Output the (x, y) coordinate of the center of the cell containing the given text.  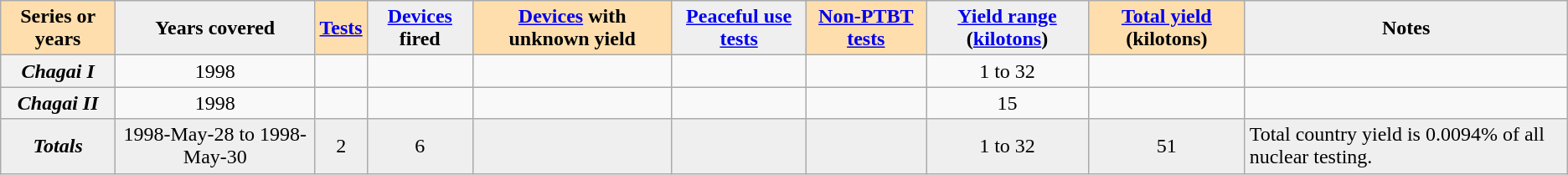
6 (420, 146)
Years covered (215, 28)
Peaceful use tests (739, 28)
Chagai II (59, 103)
Total country yield is 0.0094% of all nuclear testing. (1406, 146)
Total yield (kilotons) (1166, 28)
Devices with unknown yield (572, 28)
Yield range (kilotons) (1008, 28)
1998-May-28 to 1998-May-30 (215, 146)
Non-PTBT tests (866, 28)
Tests (341, 28)
Chagai I (59, 71)
2 (341, 146)
51 (1166, 146)
Notes (1406, 28)
15 (1008, 103)
Totals (59, 146)
Series or years (59, 28)
Devices fired (420, 28)
